Capture the cell that displays the provided text and extract its [X, Y] central coordinate. 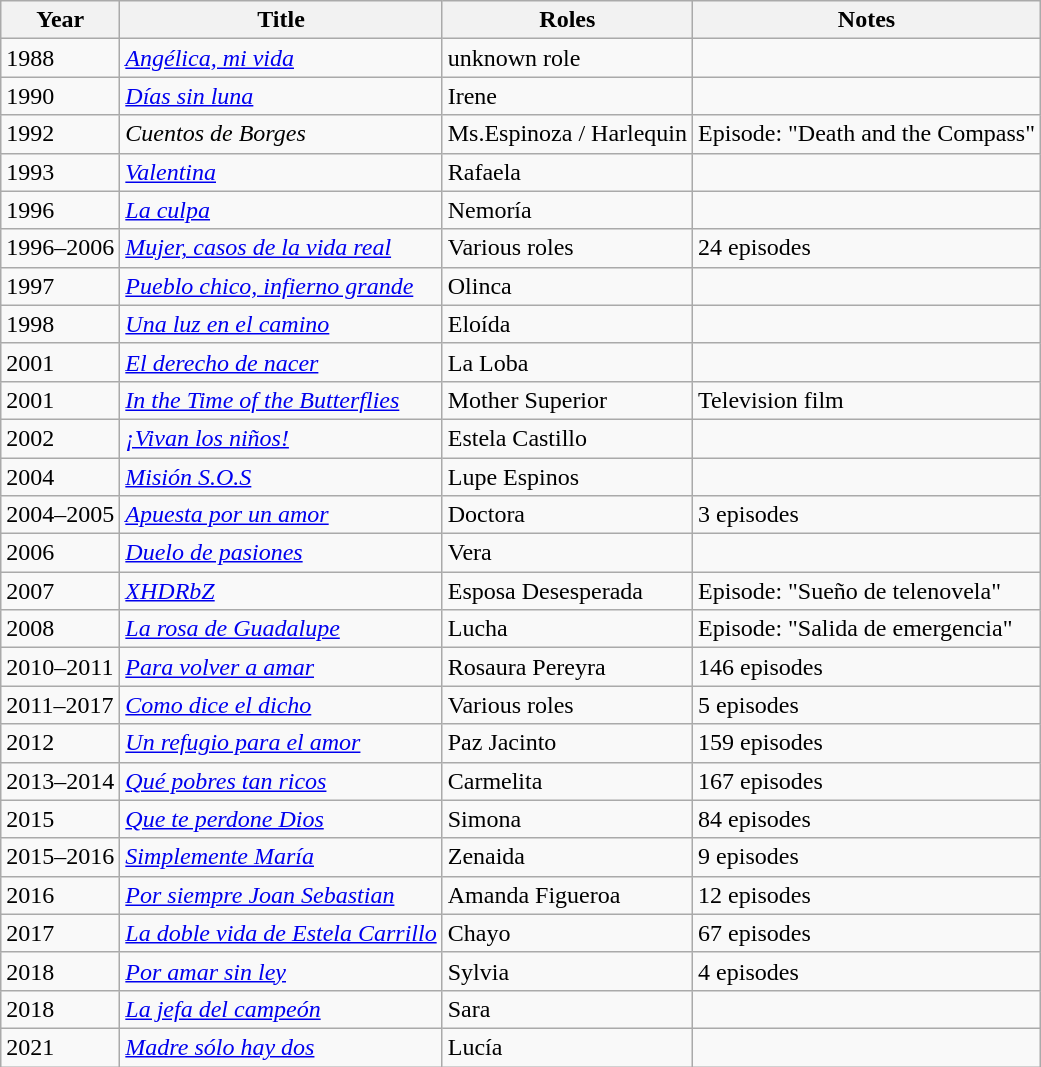
4 episodes [867, 971]
Angélica, mi vida [281, 58]
XHDRbZ [281, 591]
1996 [60, 210]
Simplemente María [281, 857]
Irene [567, 96]
2016 [60, 895]
Rosaura Pereyra [567, 667]
Apuesta por un amor [281, 515]
2004 [60, 477]
146 episodes [867, 667]
1993 [60, 172]
Valentina [281, 172]
La rosa de Guadalupe [281, 629]
Por amar sin ley [281, 971]
Rafaela [567, 172]
Amanda Figueroa [567, 895]
La doble vida de Estela Carrillo [281, 933]
Episode: "Sueño de telenovela" [867, 591]
2021 [60, 1047]
2008 [60, 629]
2012 [60, 743]
Episode: "Salida de emergencia" [867, 629]
2002 [60, 438]
84 episodes [867, 819]
Television film [867, 400]
Episode: "Death and the Compass" [867, 134]
Lucía [567, 1047]
In the Time of the Butterflies [281, 400]
Paz Jacinto [567, 743]
Estela Castillo [567, 438]
2007 [60, 591]
¡Vivan los niños! [281, 438]
1998 [60, 324]
12 episodes [867, 895]
Year [60, 20]
Title [281, 20]
Sylvia [567, 971]
2010–2011 [60, 667]
La Loba [567, 362]
5 episodes [867, 705]
2015 [60, 819]
unknown role [567, 58]
Chayo [567, 933]
Qué pobres tan ricos [281, 781]
2004–2005 [60, 515]
Madre sólo hay dos [281, 1047]
Lupe Espinos [567, 477]
Como dice el dicho [281, 705]
Roles [567, 20]
Por siempre Joan Sebastian [281, 895]
Ms.Espinoza / Harlequin [567, 134]
1992 [60, 134]
Nemoría [567, 210]
La culpa [281, 210]
Un refugio para el amor [281, 743]
2006 [60, 553]
Duelo de pasiones [281, 553]
Una luz en el camino [281, 324]
Doctora [567, 515]
Eloída [567, 324]
1990 [60, 96]
3 episodes [867, 515]
2013–2014 [60, 781]
1996–2006 [60, 248]
Para volver a amar [281, 667]
2015–2016 [60, 857]
Que te perdone Dios [281, 819]
Esposa Desesperada [567, 591]
Simona [567, 819]
Misión S.O.S [281, 477]
159 episodes [867, 743]
1988 [60, 58]
Vera [567, 553]
2017 [60, 933]
La jefa del campeón [281, 1009]
2011–2017 [60, 705]
Olinca [567, 286]
Mujer, casos de la vida real [281, 248]
Cuentos de Borges [281, 134]
Lucha [567, 629]
9 episodes [867, 857]
1997 [60, 286]
Sara [567, 1009]
Carmelita [567, 781]
Zenaida [567, 857]
24 episodes [867, 248]
Pueblo chico, infierno grande [281, 286]
Notes [867, 20]
Mother Superior [567, 400]
67 episodes [867, 933]
El derecho de nacer [281, 362]
167 episodes [867, 781]
Días sin luna [281, 96]
